Identify which cell holds the provided text, then report its (x, y) central coordinate. 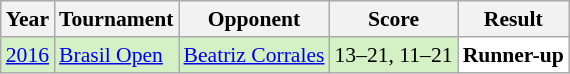
Runner-up (514, 55)
Year (28, 19)
13–21, 11–21 (394, 55)
Brasil Open (116, 55)
Beatriz Corrales (254, 55)
Opponent (254, 19)
Result (514, 19)
Tournament (116, 19)
2016 (28, 55)
Score (394, 19)
